Locate the cell with the specified text and output its (X, Y) center coordinate. 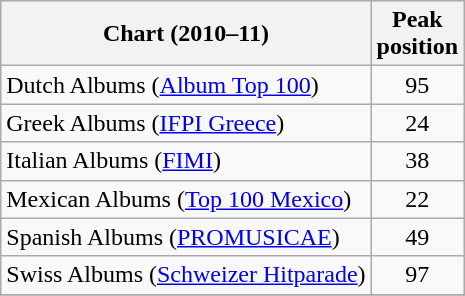
24 (417, 123)
97 (417, 275)
Mexican Albums (Top 100 Mexico) (186, 199)
49 (417, 237)
Peakposition (417, 34)
95 (417, 85)
Swiss Albums (Schweizer Hitparade) (186, 275)
Dutch Albums (Album Top 100) (186, 85)
38 (417, 161)
Chart (2010–11) (186, 34)
22 (417, 199)
Spanish Albums (PROMUSICAE) (186, 237)
Greek Albums (IFPI Greece) (186, 123)
Italian Albums (FIMI) (186, 161)
